Identify which cell holds the provided text, then report its [x, y] central coordinate. 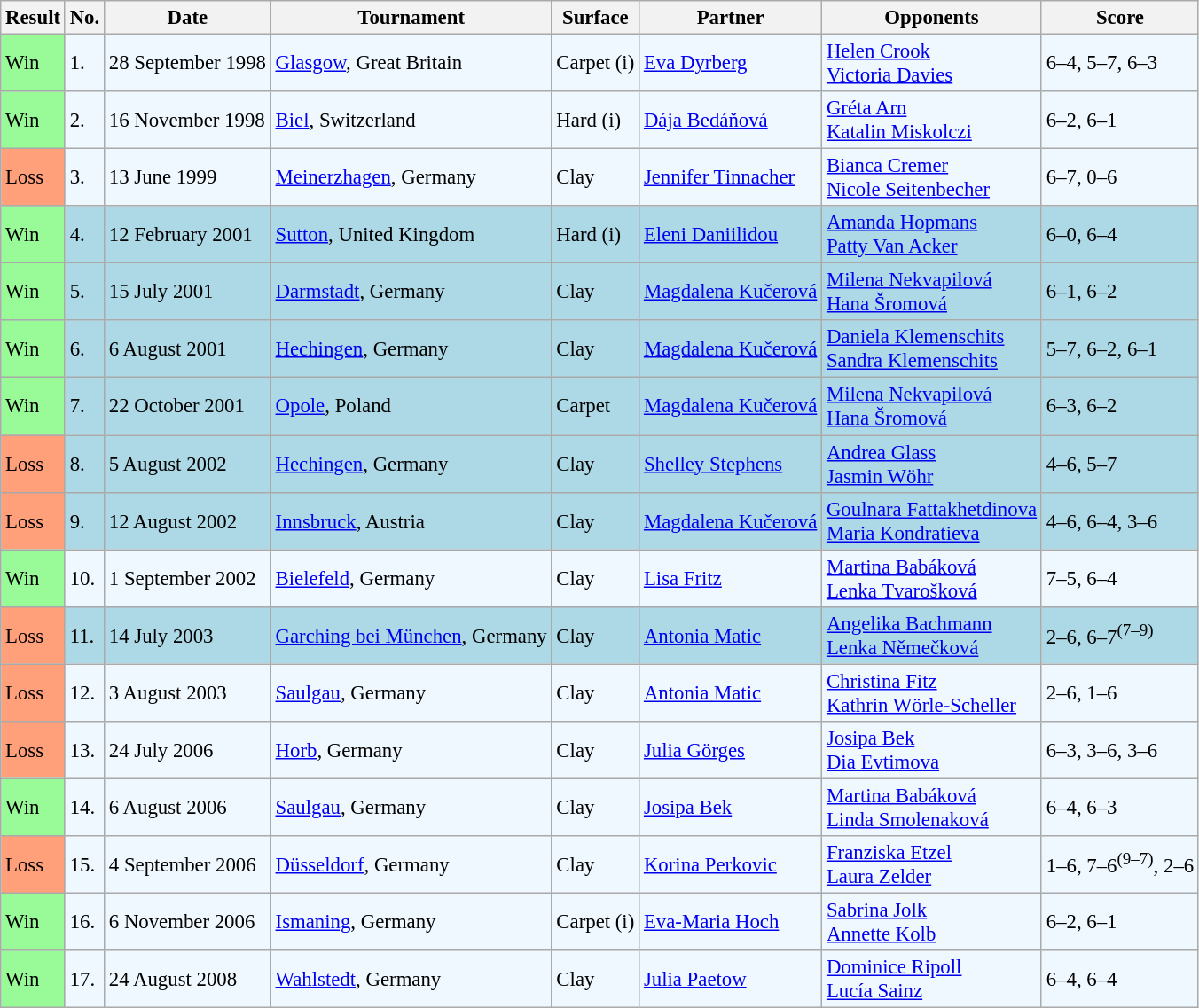
Gréta Arn Katalin Miskolczi [932, 121]
Jennifer Tinnacher [731, 177]
Eva-Maria Hoch [731, 922]
Eva Dyrberg [731, 64]
4 September 2006 [187, 865]
Helen Crook Victoria Davies [932, 64]
2–6, 6–7(7–9) [1119, 635]
Tournament [411, 18]
Shelley Stephens [731, 465]
Julia Paetow [731, 979]
Date [187, 18]
6–3, 3–6, 3–6 [1119, 750]
Biel, Switzerland [411, 121]
14 July 2003 [187, 635]
1. [84, 64]
13. [84, 750]
1 September 2002 [187, 578]
24 July 2006 [187, 750]
Carpet [596, 406]
6 August 2001 [187, 349]
8. [84, 465]
Meinerzhagen, Germany [411, 177]
Opole, Poland [411, 406]
Lisa Fritz [731, 578]
Sabrina Jolk Annette Kolb [932, 922]
12. [84, 693]
7. [84, 406]
Dominice Ripoll Lucía Sainz [932, 979]
5. [84, 293]
12 February 2001 [187, 234]
Josipa Bek [731, 807]
Result [34, 18]
Innsbruck, Austria [411, 521]
28 September 1998 [187, 64]
15 July 2001 [187, 293]
24 August 2008 [187, 979]
7–5, 6–4 [1119, 578]
Darmstadt, Germany [411, 293]
Bianca Cremer Nicole Seitenbecher [932, 177]
No. [84, 18]
9. [84, 521]
Eleni Daniilidou [731, 234]
4. [84, 234]
Korina Perkovic [731, 865]
Dája Bedáňová [731, 121]
Goulnara Fattakhetdinova Maria Kondratieva [932, 521]
Daniela Klemenschits Sandra Klemenschits [932, 349]
6 August 2006 [187, 807]
6–1, 6–2 [1119, 293]
Sutton, United Kingdom [411, 234]
Düsseldorf, Germany [411, 865]
Surface [596, 18]
13 June 1999 [187, 177]
Opponents [932, 18]
Martina Babáková Linda Smolenaková [932, 807]
Score [1119, 18]
15. [84, 865]
Andrea Glass Jasmin Wöhr [932, 465]
Christina Fitz Kathrin Wörle-Scheller [932, 693]
Horb, Germany [411, 750]
6–4, 6–3 [1119, 807]
1–6, 7–6(9–7), 2–6 [1119, 865]
6–0, 6–4 [1119, 234]
16. [84, 922]
Bielefeld, Germany [411, 578]
2. [84, 121]
Josipa Bek Dia Evtimova [932, 750]
6–3, 6–2 [1119, 406]
22 October 2001 [187, 406]
Angelika Bachmann Lenka Němečková [932, 635]
Glasgow, Great Britain [411, 64]
6. [84, 349]
3 August 2003 [187, 693]
6–7, 0–6 [1119, 177]
4–6, 5–7 [1119, 465]
4–6, 6–4, 3–6 [1119, 521]
Julia Görges [731, 750]
Wahlstedt, Germany [411, 979]
Martina Babáková Lenka Tvarošková [932, 578]
16 November 1998 [187, 121]
6–4, 6–4 [1119, 979]
Partner [731, 18]
5 August 2002 [187, 465]
6 November 2006 [187, 922]
10. [84, 578]
6–4, 5–7, 6–3 [1119, 64]
Garching bei München, Germany [411, 635]
17. [84, 979]
14. [84, 807]
Franziska Etzel Laura Zelder [932, 865]
12 August 2002 [187, 521]
5–7, 6–2, 6–1 [1119, 349]
2–6, 1–6 [1119, 693]
3. [84, 177]
11. [84, 635]
Ismaning, Germany [411, 922]
Amanda Hopmans Patty Van Acker [932, 234]
